Find where the given text appears and provide that cell's center as [X, Y] coordinate. 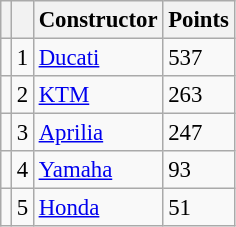
1 [22, 58]
Honda [98, 208]
3 [22, 133]
247 [198, 133]
Points [198, 20]
Constructor [98, 20]
Yamaha [98, 170]
5 [22, 208]
537 [198, 58]
2 [22, 95]
Aprilia [98, 133]
93 [198, 170]
51 [198, 208]
Ducati [98, 58]
KTM [98, 95]
4 [22, 170]
263 [198, 95]
